Extract the [x, y] coordinate from the center of the cell holding the provided text.  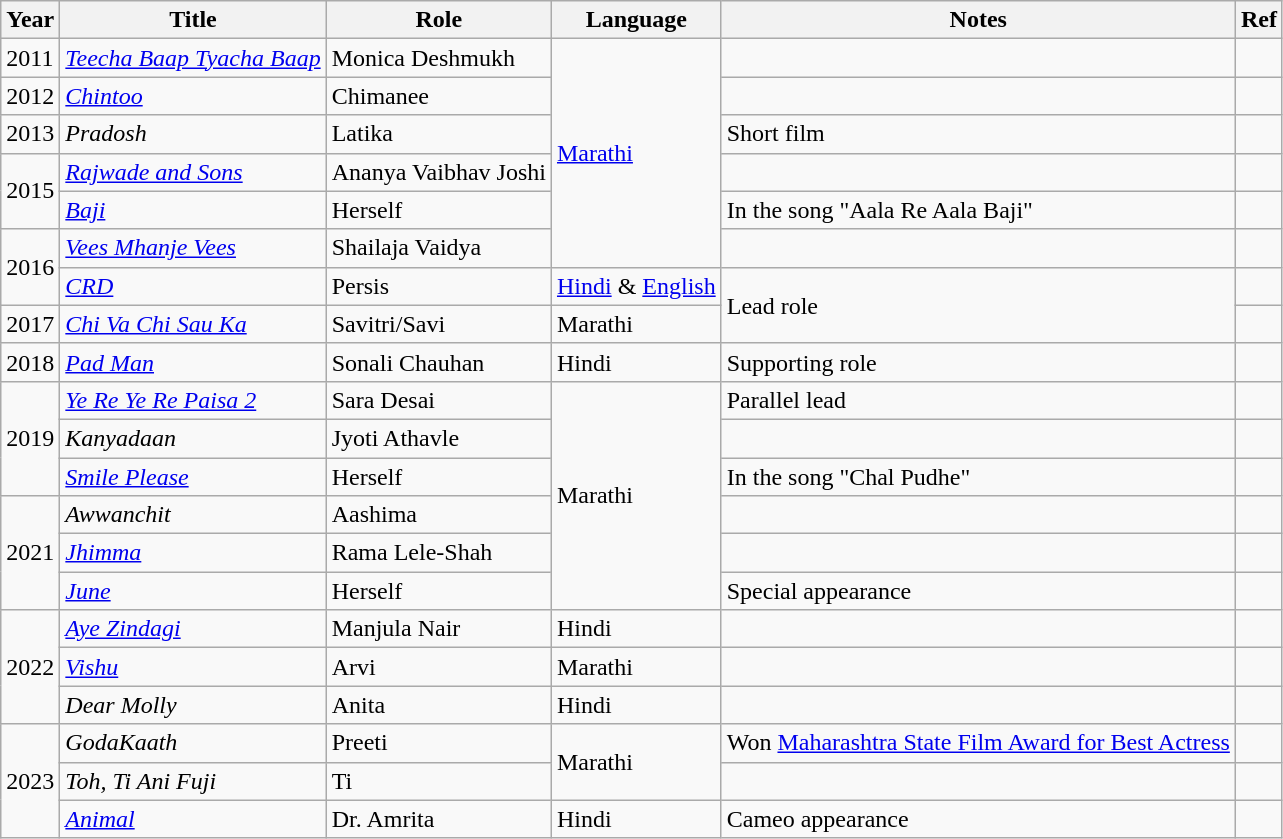
Year [30, 20]
Sonali Chauhan [438, 362]
2023 [30, 781]
Pad Man [193, 362]
2013 [30, 134]
Ye Re Ye Re Paisa 2 [193, 400]
Jyoti Athavle [438, 438]
Language [636, 20]
Dr. Amrita [438, 819]
Shailaja Vaidya [438, 248]
Parallel lead [978, 400]
Teecha Baap Tyacha Baap [193, 58]
Role [438, 20]
In the song "Aala Re Aala Baji" [978, 210]
2011 [30, 58]
2015 [30, 191]
Special appearance [978, 591]
2017 [30, 324]
2018 [30, 362]
Manjula Nair [438, 629]
Cameo appearance [978, 819]
Monica Deshmukh [438, 58]
2021 [30, 553]
Rajwade and Sons [193, 172]
Aashima [438, 515]
GodaKaath [193, 743]
Smile Please [193, 477]
Ref [1258, 20]
Rama Lele-Shah [438, 553]
Arvi [438, 667]
Ti [438, 781]
Title [193, 20]
2022 [30, 667]
Chimanee [438, 96]
Awwanchit [193, 515]
Toh, Ti Ani Fuji [193, 781]
June [193, 591]
Dear Molly [193, 705]
Vees Mhanje Vees [193, 248]
Baji [193, 210]
2012 [30, 96]
Notes [978, 20]
2016 [30, 267]
Pradosh [193, 134]
Jhimma [193, 553]
Anita [438, 705]
Supporting role [978, 362]
Won Maharashtra State Film Award for Best Actress [978, 743]
Persis [438, 286]
Lead role [978, 305]
CRD [193, 286]
Animal [193, 819]
Aye Zindagi [193, 629]
Kanyadaan [193, 438]
Chi Va Chi Sau Ka [193, 324]
Latika [438, 134]
Preeti [438, 743]
In the song "Chal Pudhe" [978, 477]
2019 [30, 438]
Sara Desai [438, 400]
Savitri/Savi [438, 324]
Chintoo [193, 96]
Hindi & English [636, 286]
Ananya Vaibhav Joshi [438, 172]
Vishu [193, 667]
Short film [978, 134]
